Identify which cell holds the provided text, then report its [x, y] central coordinate. 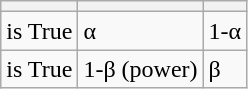
β [225, 69]
α [140, 31]
1-α [225, 31]
1-β (power) [140, 69]
